Provide the (X, Y) coordinate of the cell's center where the given text is located.  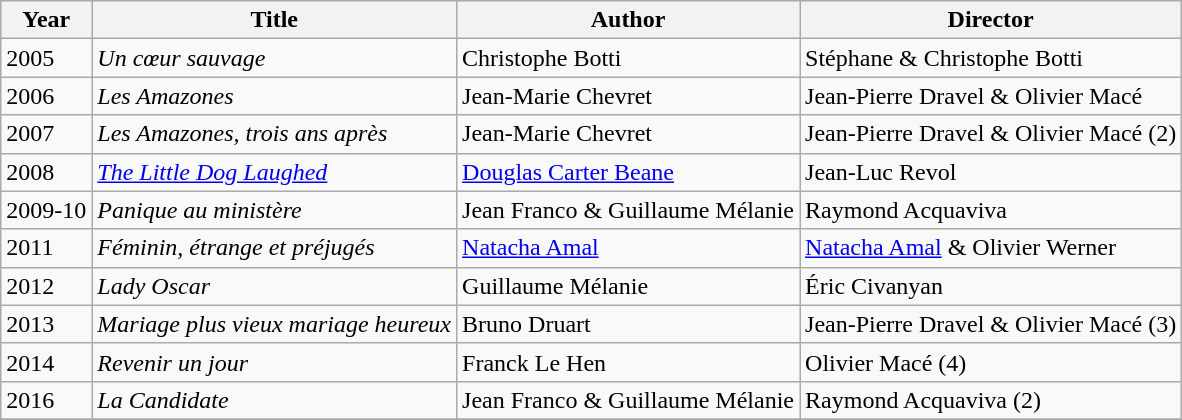
Author (628, 20)
La Candidate (274, 400)
Title (274, 20)
Jean-Pierre Dravel & Olivier Macé (2) (991, 134)
2007 (46, 134)
Lady Oscar (274, 286)
Un cœur sauvage (274, 58)
Director (991, 20)
The Little Dog Laughed (274, 172)
2016 (46, 400)
Year (46, 20)
Stéphane & Christophe Botti (991, 58)
2009-10 (46, 210)
2005 (46, 58)
Jean-Pierre Dravel & Olivier Macé (991, 96)
Natacha Amal & Olivier Werner (991, 248)
Panique au ministère (274, 210)
Guillaume Mélanie (628, 286)
2012 (46, 286)
Christophe Botti (628, 58)
Les Amazones (274, 96)
Jean-Luc Revol (991, 172)
Revenir un jour (274, 362)
Mariage plus vieux mariage heureux (274, 324)
Raymond Acquaviva (2) (991, 400)
Éric Civanyan (991, 286)
2006 (46, 96)
Natacha Amal (628, 248)
Douglas Carter Beane (628, 172)
Féminin, étrange et préjugés (274, 248)
2011 (46, 248)
2008 (46, 172)
2014 (46, 362)
Raymond Acquaviva (991, 210)
Jean-Pierre Dravel & Olivier Macé (3) (991, 324)
Les Amazones, trois ans après (274, 134)
2013 (46, 324)
Franck Le Hen (628, 362)
Olivier Macé (4) (991, 362)
Bruno Druart (628, 324)
